Provide the [x, y] coordinate of the cell's center where the given text is located.  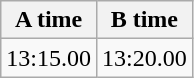
A time [49, 20]
B time [144, 20]
13:20.00 [144, 58]
13:15.00 [49, 58]
